Find where the given text appears and provide that cell's center as (X, Y) coordinate. 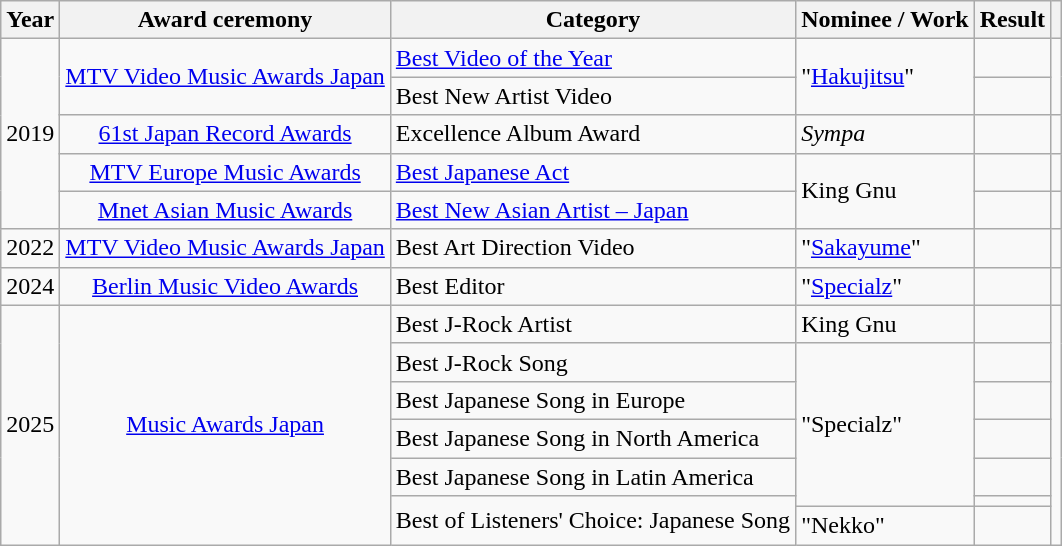
Best New Asian Artist – Japan (592, 210)
"Hakujitsu" (886, 77)
Best Editor (592, 286)
2025 (30, 424)
Best of Listeners' Choice: Japanese Song (592, 520)
Mnet Asian Music Awards (226, 210)
Nominee / Work (886, 20)
MTV Europe Music Awards (226, 172)
Best Japanese Song in Latin America (592, 477)
Best Japanese Song in North America (592, 438)
Award ceremony (226, 20)
"Nekko" (886, 526)
Best Japanese Song in Europe (592, 400)
Result (1012, 20)
Category (592, 20)
2024 (30, 286)
Best Video of the Year (592, 58)
Berlin Music Video Awards (226, 286)
Music Awards Japan (226, 424)
Excellence Album Award (592, 134)
Best Art Direction Video (592, 248)
Sympa (886, 134)
Best J-Rock Song (592, 362)
Best Japanese Act (592, 172)
Best New Artist Video (592, 96)
2019 (30, 134)
"Sakayume" (886, 248)
Year (30, 20)
61st Japan Record Awards (226, 134)
2022 (30, 248)
Best J-Rock Artist (592, 324)
